For the text-containing cell, return its midpoint in [x, y] coordinate format. 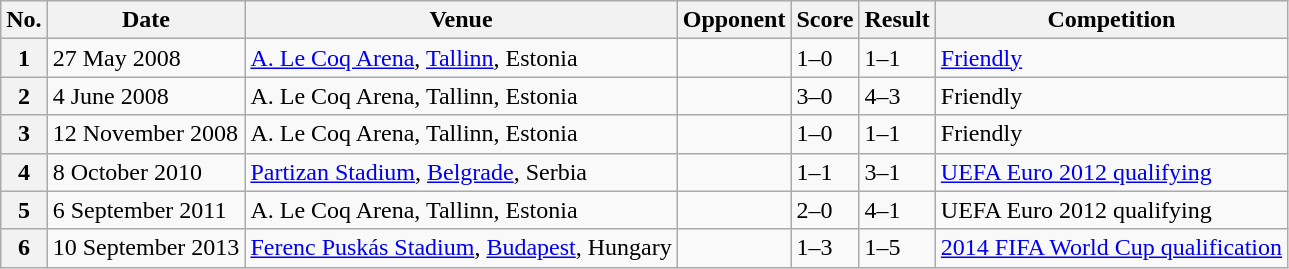
2 [24, 96]
4 June 2008 [146, 96]
6 September 2011 [146, 210]
4–1 [897, 210]
Date [146, 20]
1 [24, 58]
27 May 2008 [146, 58]
12 November 2008 [146, 134]
6 [24, 248]
8 October 2010 [146, 172]
Score [825, 20]
3 [24, 134]
Competition [1111, 20]
Opponent [734, 20]
1–3 [825, 248]
1–5 [897, 248]
4–3 [897, 96]
Venue [461, 20]
Partizan Stadium, Belgrade, Serbia [461, 172]
5 [24, 210]
2014 FIFA World Cup qualification [1111, 248]
Ferenc Puskás Stadium, Budapest, Hungary [461, 248]
10 September 2013 [146, 248]
3–1 [897, 172]
2–0 [825, 210]
No. [24, 20]
3–0 [825, 96]
Result [897, 20]
4 [24, 172]
